Return the [x, y] coordinate for the center point of the cell that contains the specified text.  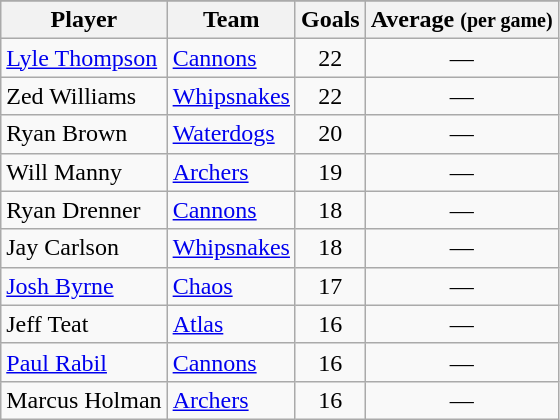
Team [231, 20]
Paul Rabil [84, 362]
Zed Williams [84, 96]
Will Manny [84, 172]
Ryan Brown [84, 134]
Waterdogs [231, 134]
Lyle Thompson [84, 58]
17 [330, 286]
Jay Carlson [84, 248]
Ryan Drenner [84, 210]
19 [330, 172]
Josh Byrne [84, 286]
20 [330, 134]
Chaos [231, 286]
Player [84, 20]
Jeff Teat [84, 324]
Marcus Holman [84, 400]
Average (per game) [462, 20]
Goals [330, 20]
Atlas [231, 324]
